Capture the cell that displays the provided text and extract its [x, y] central coordinate. 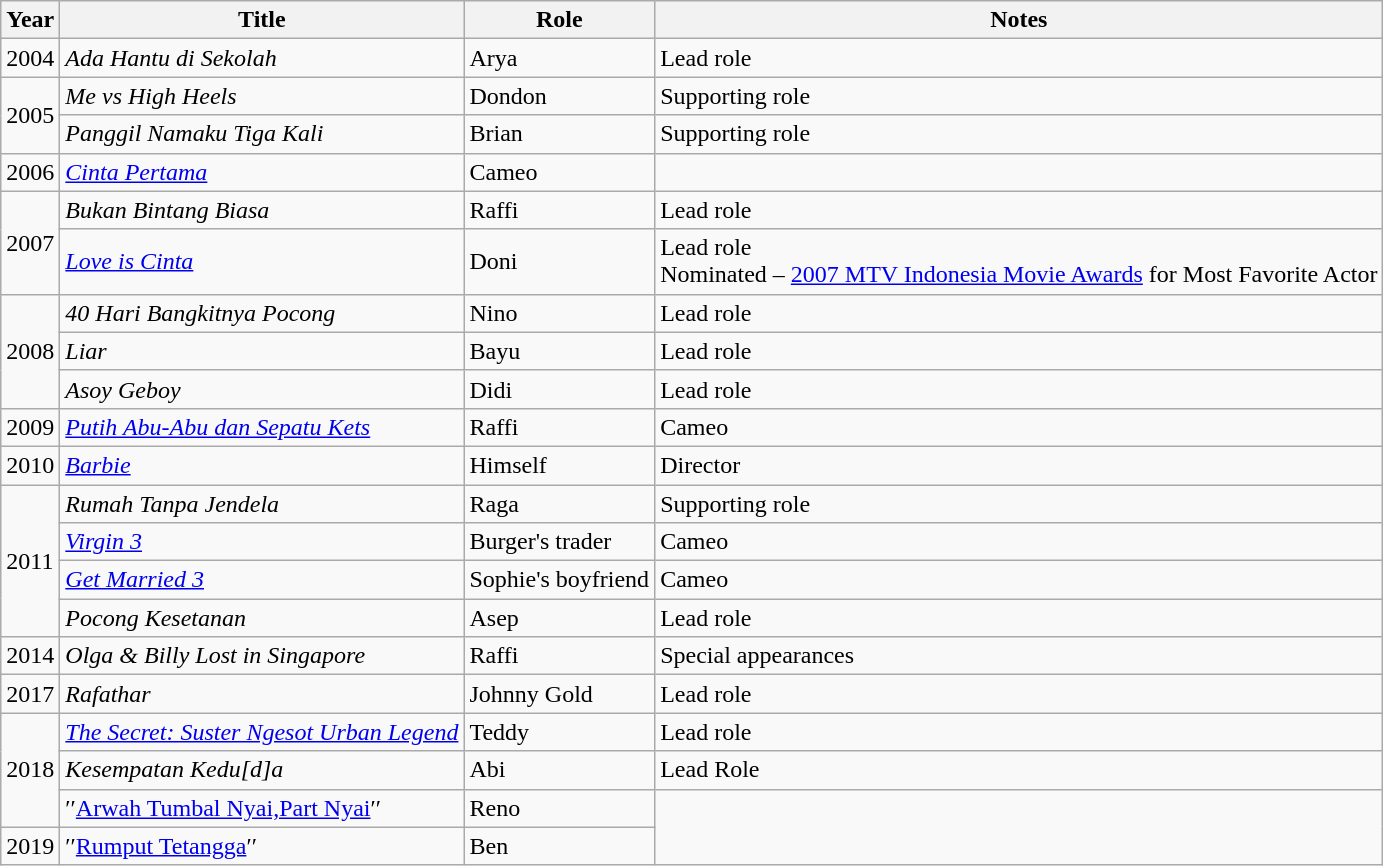
Me vs High Heels [262, 96]
Lead Role [1019, 770]
Barbie [262, 465]
2018 [30, 770]
Dondon [560, 96]
′′Rumput Tetangga′′ [262, 846]
Pocong Kesetanan [262, 618]
2014 [30, 656]
Kesempatan Kedu[d]a [262, 770]
Lead roleNominated – 2007 MTV Indonesia Movie Awards for Most Favorite Actor [1019, 262]
′′Arwah Tumbal Nyai,Part Nyai′′ [262, 808]
Burger's trader [560, 542]
Arya [560, 58]
Olga & Billy Lost in Singapore [262, 656]
Panggil Namaku Tiga Kali [262, 134]
Ben [560, 846]
2010 [30, 465]
2007 [30, 242]
Love is Cinta [262, 262]
2006 [30, 172]
2008 [30, 351]
Title [262, 20]
Role [560, 20]
Didi [560, 389]
Asoy Geboy [262, 389]
Sophie's boyfriend [560, 580]
2005 [30, 115]
Abi [560, 770]
Notes [1019, 20]
Asep [560, 618]
40 Hari Bangkitnya Pocong [262, 313]
Rumah Tanpa Jendela [262, 503]
Ada Hantu di Sekolah [262, 58]
Teddy [560, 732]
Putih Abu-Abu dan Sepatu Kets [262, 427]
Year [30, 20]
2017 [30, 694]
Virgin 3 [262, 542]
Liar [262, 351]
Special appearances [1019, 656]
Rafathar [262, 694]
Raga [560, 503]
2019 [30, 846]
Bukan Bintang Biasa [262, 210]
The Secret: Suster Ngesot Urban Legend [262, 732]
Director [1019, 465]
Johnny Gold [560, 694]
2009 [30, 427]
Himself [560, 465]
2011 [30, 560]
Brian [560, 134]
Doni [560, 262]
Nino [560, 313]
Bayu [560, 351]
Reno [560, 808]
2004 [30, 58]
Cinta Pertama [262, 172]
Get Married 3 [262, 580]
